Detect which cell encompasses the target text, then output its [X, Y] center coordinate. 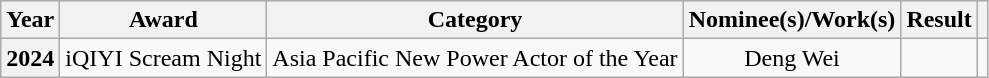
Nominee(s)/Work(s) [792, 20]
Award [164, 20]
Category [475, 20]
Result [939, 20]
Deng Wei [792, 58]
Asia Pacific New Power Actor of the Year [475, 58]
Year [30, 20]
iQIYI Scream Night [164, 58]
2024 [30, 58]
